Find where the given text appears and provide that cell's center as [X, Y] coordinate. 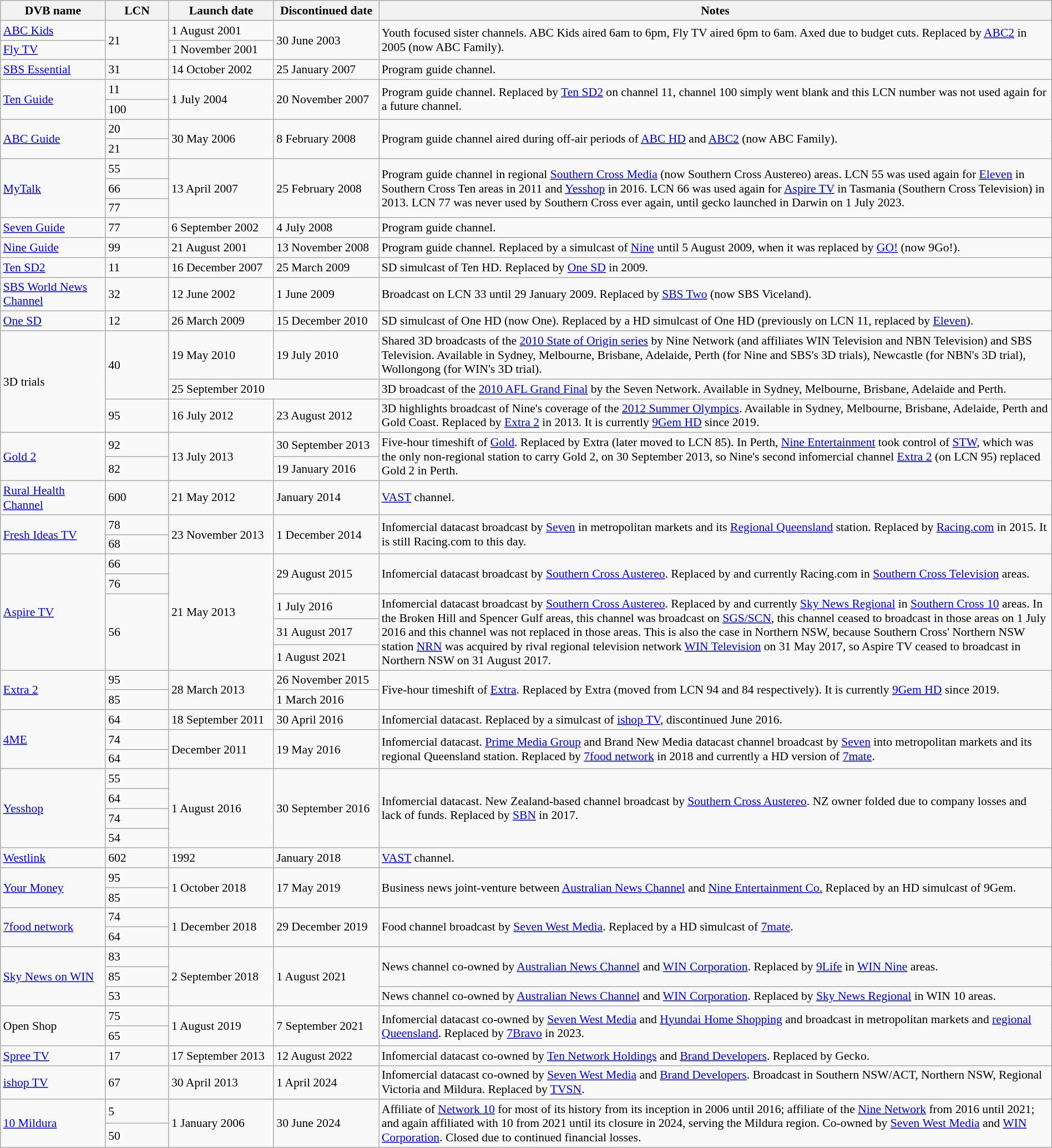
30 April 2013 [221, 1082]
31 [137, 70]
SD simulcast of One HD (now One). Replaced by a HD simulcast of One HD (previously on LCN 11, replaced by Eleven). [716, 321]
January 2018 [326, 858]
One SD [53, 321]
50 [137, 1135]
29 August 2015 [326, 574]
Food channel broadcast by Seven West Media. Replaced by a HD simulcast of 7mate. [716, 927]
Spree TV [53, 1056]
Notes [716, 11]
602 [137, 858]
Infomercial datacast co-owned by Ten Network Holdings and Brand Developers. Replaced by Gecko. [716, 1056]
1 January 2006 [221, 1124]
25 September 2010 [274, 389]
99 [137, 248]
56 [137, 632]
Infomercial datacast broadcast by Southern Cross Austereo. Replaced by and currently Racing.com in Southern Cross Television areas. [716, 574]
75 [137, 1016]
21 May 2013 [221, 613]
3D trials [53, 382]
40 [137, 365]
SBS World News Channel [53, 294]
16 December 2007 [221, 267]
65 [137, 1036]
Open Shop [53, 1026]
Gold 2 [53, 457]
54 [137, 838]
Seven Guide [53, 228]
MyTalk [53, 189]
News channel co-owned by Australian News Channel and WIN Corporation. Replaced by 9Life in WIN Nine areas. [716, 967]
19 July 2010 [326, 355]
Broadcast on LCN 33 until 29 January 2009. Replaced by SBS Two (now SBS Viceland). [716, 294]
Fly TV [53, 50]
1 June 2009 [326, 294]
30 June 2003 [326, 40]
14 October 2002 [221, 70]
Infomercial datacast. Replaced by a simulcast of ishop TV, discontinued June 2016. [716, 720]
28 March 2013 [221, 690]
1 July 2016 [326, 606]
Business news joint-venture between Australian News Channel and Nine Entertainment Co. Replaced by an HD simulcast of 9Gem. [716, 888]
17 [137, 1056]
Sky News on WIN [53, 977]
100 [137, 109]
20 [137, 129]
10 Mildura [53, 1124]
SD simulcast of Ten HD. Replaced by One SD in 2009. [716, 267]
Fresh Ideas TV [53, 535]
67 [137, 1082]
January 2014 [326, 498]
13 April 2007 [221, 189]
7food network [53, 927]
ABC Guide [53, 139]
ABC Kids [53, 31]
83 [137, 957]
LCN [137, 11]
1992 [221, 858]
1 April 2024 [326, 1082]
30 September 2013 [326, 445]
29 December 2019 [326, 927]
5 [137, 1112]
23 August 2012 [326, 416]
1 December 2018 [221, 927]
News channel co-owned by Australian News Channel and WIN Corporation. Replaced by Sky News Regional in WIN 10 areas. [716, 997]
8 February 2008 [326, 139]
25 January 2007 [326, 70]
1 December 2014 [326, 535]
SBS Essential [53, 70]
19 May 2016 [326, 749]
25 March 2009 [326, 267]
23 November 2013 [221, 535]
Aspire TV [53, 613]
4ME [53, 739]
Program guide channel. Replaced by a simulcast of Nine until 5 August 2009, when it was replaced by GO! (now 9Go!). [716, 248]
78 [137, 525]
16 July 2012 [221, 416]
1 March 2016 [326, 700]
76 [137, 584]
7 September 2021 [326, 1026]
1 August 2019 [221, 1026]
Launch date [221, 11]
26 March 2009 [221, 321]
17 September 2013 [221, 1056]
21 May 2012 [221, 498]
Your Money [53, 888]
6 September 2002 [221, 228]
13 July 2013 [221, 457]
12 [137, 321]
68 [137, 544]
1 July 2004 [221, 100]
Program guide channel. Replaced by Ten SD2 on channel 11, channel 100 simply went blank and this LCN number was not used again for a future channel. [716, 100]
20 November 2007 [326, 100]
21 August 2001 [221, 248]
600 [137, 498]
18 September 2011 [221, 720]
Extra 2 [53, 690]
1 November 2001 [221, 50]
53 [137, 997]
Yesshop [53, 808]
December 2011 [221, 749]
13 November 2008 [326, 248]
Five-hour timeshift of Extra. Replaced by Extra (moved from LCN 94 and 84 respectively). It is currently 9Gem HD since 2019. [716, 690]
Ten Guide [53, 100]
12 August 2022 [326, 1056]
4 July 2008 [326, 228]
12 June 2002 [221, 294]
25 February 2008 [326, 189]
DVB name [53, 11]
30 June 2024 [326, 1124]
92 [137, 445]
1 October 2018 [221, 888]
Nine Guide [53, 248]
30 April 2016 [326, 720]
1 August 2016 [221, 808]
Ten SD2 [53, 267]
Program guide channel aired during off-air periods of ABC HD and ABC2 (now ABC Family). [716, 139]
30 May 2006 [221, 139]
82 [137, 468]
30 September 2016 [326, 808]
ishop TV [53, 1082]
26 November 2015 [326, 680]
1 August 2001 [221, 31]
Westlink [53, 858]
19 January 2016 [326, 468]
3D broadcast of the 2010 AFL Grand Final by the Seven Network. Available in Sydney, Melbourne, Brisbane, Adelaide and Perth. [716, 389]
15 December 2010 [326, 321]
32 [137, 294]
17 May 2019 [326, 888]
Discontinued date [326, 11]
19 May 2010 [221, 355]
31 August 2017 [326, 632]
2 September 2018 [221, 977]
Rural Health Channel [53, 498]
